Identify which cell holds the provided text, then report its [X, Y] central coordinate. 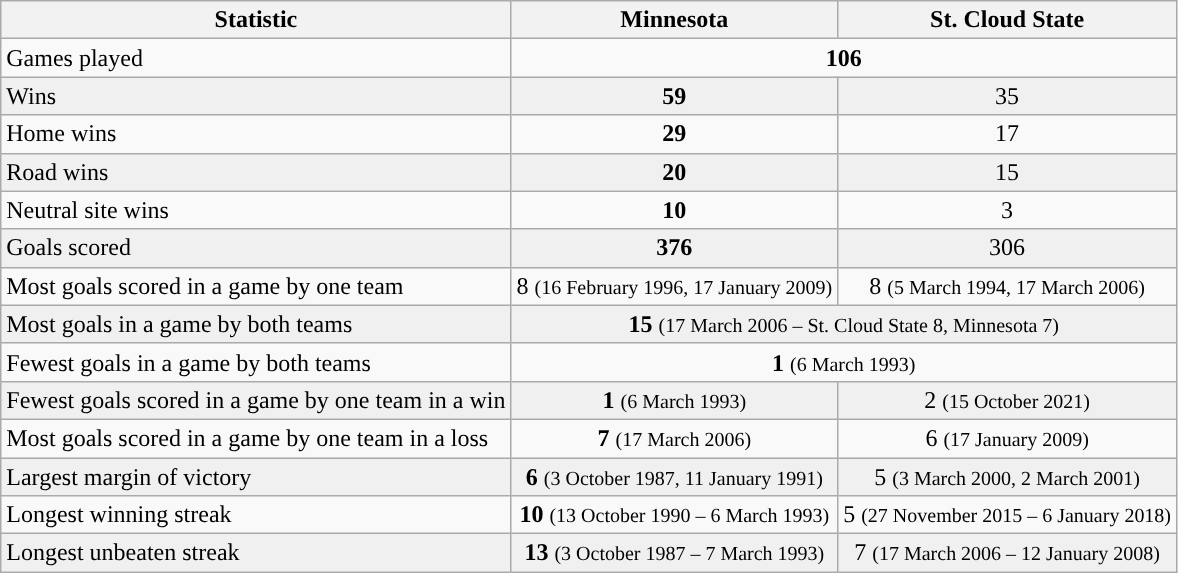
Fewest goals in a game by both teams [256, 362]
7 (17 March 2006 – 12 January 2008) [1008, 553]
St. Cloud State [1008, 20]
6 (17 January 2009) [1008, 438]
15 [1008, 172]
Wins [256, 96]
5 (3 March 2000, 2 March 2001) [1008, 477]
Minnesota [674, 20]
5 (27 November 2015 – 6 January 2018) [1008, 515]
Games played [256, 58]
Longest unbeaten streak [256, 553]
Most goals in a game by both teams [256, 324]
35 [1008, 96]
106 [844, 58]
Neutral site wins [256, 210]
Most goals scored in a game by one team [256, 286]
Largest margin of victory [256, 477]
20 [674, 172]
2 (15 October 2021) [1008, 400]
8 (5 March 1994, 17 March 2006) [1008, 286]
10 (13 October 1990 – 6 March 1993) [674, 515]
59 [674, 96]
6 (3 October 1987, 11 January 1991) [674, 477]
Statistic [256, 20]
Most goals scored in a game by one team in a loss [256, 438]
376 [674, 248]
10 [674, 210]
3 [1008, 210]
Road wins [256, 172]
17 [1008, 134]
Fewest goals scored in a game by one team in a win [256, 400]
306 [1008, 248]
Goals scored [256, 248]
8 (16 February 1996, 17 January 2009) [674, 286]
7 (17 March 2006) [674, 438]
Home wins [256, 134]
13 (3 October 1987 – 7 March 1993) [674, 553]
Longest winning streak [256, 515]
29 [674, 134]
15 (17 March 2006 – St. Cloud State 8, Minnesota 7) [844, 324]
